Detect which cell encompasses the target text, then output its (x, y) center coordinate. 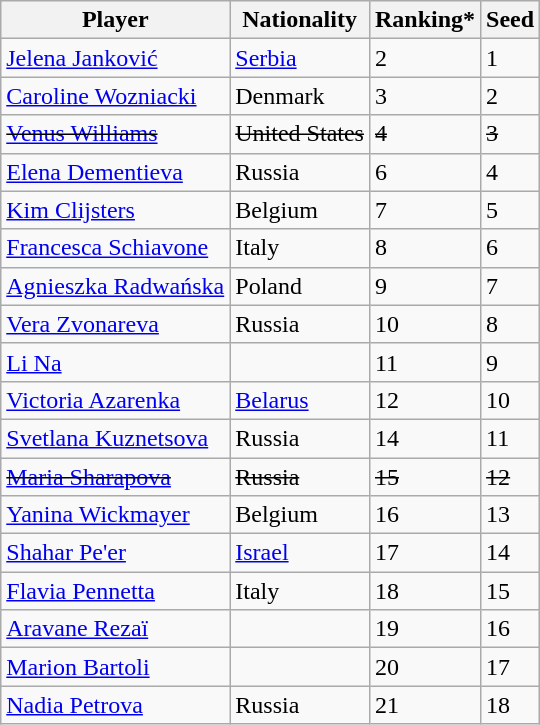
Yanina Wickmayer (116, 515)
Nadia Petrova (116, 705)
Seed (510, 20)
United States (300, 134)
Maria Sharapova (116, 477)
Victoria Azarenka (116, 400)
Vera Zvonareva (116, 324)
Jelena Janković (116, 58)
Nationality (300, 20)
Agnieszka Radwańska (116, 286)
Flavia Pennetta (116, 591)
Kim Clijsters (116, 210)
21 (424, 705)
5 (510, 210)
Player (116, 20)
Li Na (116, 362)
Shahar Pe'er (116, 553)
Serbia (300, 58)
Francesca Schiavone (116, 248)
Ranking* (424, 20)
13 (510, 515)
Israel (300, 553)
19 (424, 629)
1 (510, 58)
Aravane Rezaï (116, 629)
Marion Bartoli (116, 667)
Elena Dementieva (116, 172)
Poland (300, 286)
Svetlana Kuznetsova (116, 438)
Belarus (300, 400)
Venus Williams (116, 134)
Denmark (300, 96)
Caroline Wozniacki (116, 96)
20 (424, 667)
